Provide the (x, y) coordinate of the cell's center where the given text is located.  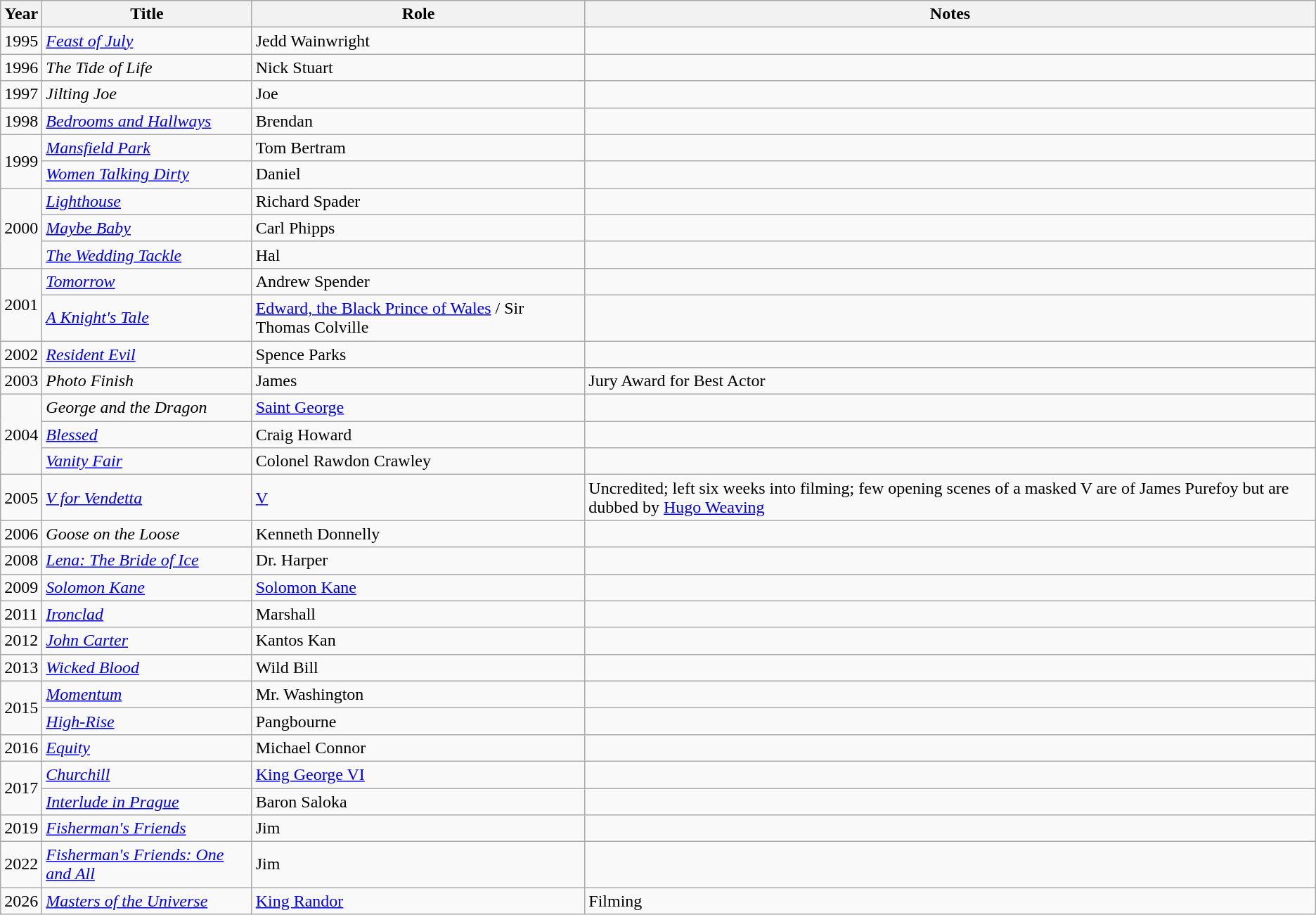
Andrew Spender (418, 281)
High-Rise (147, 721)
Jilting Joe (147, 94)
Title (147, 14)
2008 (21, 561)
Kenneth Donnelly (418, 534)
Blessed (147, 435)
Momentum (147, 694)
Nick Stuart (418, 68)
Feast of July (147, 41)
Lena: The Bride of Ice (147, 561)
V for Vendetta (147, 498)
2002 (21, 354)
King Randor (418, 901)
2004 (21, 435)
Fisherman's Friends (147, 828)
Uncredited; left six weeks into filming; few opening scenes of a masked V are of James Purefoy but are dubbed by Hugo Weaving (950, 498)
Hal (418, 255)
Notes (950, 14)
Fisherman's Friends: One and All (147, 865)
Kantos Kan (418, 641)
V (418, 498)
Goose on the Loose (147, 534)
2012 (21, 641)
King George VI (418, 774)
Vanity Fair (147, 461)
2022 (21, 865)
Bedrooms and Hallways (147, 121)
Mansfield Park (147, 148)
Ironclad (147, 614)
2001 (21, 304)
Photo Finish (147, 381)
2009 (21, 587)
Pangbourne (418, 721)
Marshall (418, 614)
Michael Connor (418, 748)
2006 (21, 534)
1996 (21, 68)
1998 (21, 121)
Year (21, 14)
Wicked Blood (147, 667)
Jedd Wainwright (418, 41)
Brendan (418, 121)
Tom Bertram (418, 148)
Joe (418, 94)
Edward, the Black Prince of Wales / Sir Thomas Colville (418, 318)
Colonel Rawdon Crawley (418, 461)
John Carter (147, 641)
Role (418, 14)
Carl Phipps (418, 228)
A Knight's Tale (147, 318)
2015 (21, 708)
Jury Award for Best Actor (950, 381)
Craig Howard (418, 435)
George and the Dragon (147, 408)
Richard Spader (418, 201)
2019 (21, 828)
2016 (21, 748)
Wild Bill (418, 667)
2000 (21, 228)
Tomorrow (147, 281)
2026 (21, 901)
2003 (21, 381)
Baron Saloka (418, 801)
Resident Evil (147, 354)
Interlude in Prague (147, 801)
Mr. Washington (418, 694)
Masters of the Universe (147, 901)
Equity (147, 748)
Filming (950, 901)
Women Talking Dirty (147, 174)
2005 (21, 498)
Daniel (418, 174)
Churchill (147, 774)
The Tide of Life (147, 68)
James (418, 381)
Spence Parks (418, 354)
Maybe Baby (147, 228)
1999 (21, 161)
2017 (21, 788)
1995 (21, 41)
Dr. Harper (418, 561)
Saint George (418, 408)
The Wedding Tackle (147, 255)
1997 (21, 94)
Lighthouse (147, 201)
2011 (21, 614)
2013 (21, 667)
